Output the [x, y] coordinate of the center of the cell containing the given text.  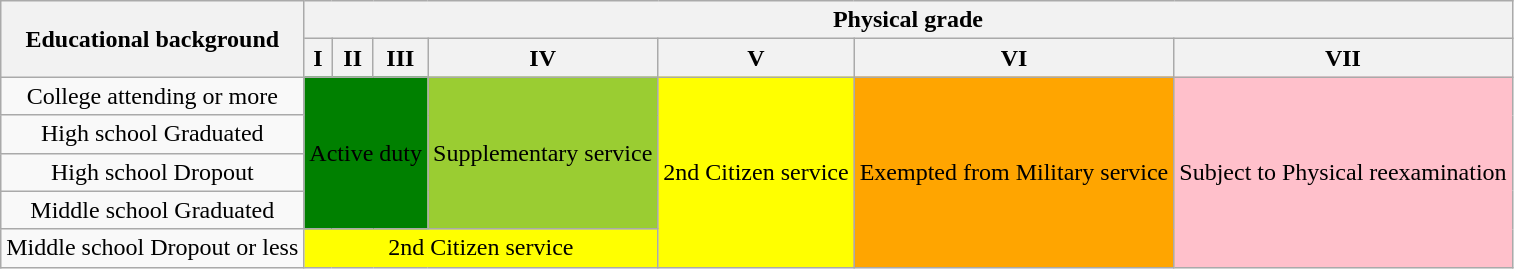
I [318, 58]
High school Dropout [152, 172]
II [352, 58]
College attending or more [152, 96]
Active duty [366, 153]
Exempted from Military service [1014, 172]
III [400, 58]
Subject to Physical reexamination [1343, 172]
Middle school Dropout or less [152, 248]
V [756, 58]
IV [543, 58]
Educational background [152, 39]
VI [1014, 58]
Middle school Graduated [152, 210]
Supplementary service [543, 153]
VII [1343, 58]
High school Graduated [152, 134]
Physical grade [908, 20]
